Provide the [X, Y] coordinate of the cell's center where the given text is located.  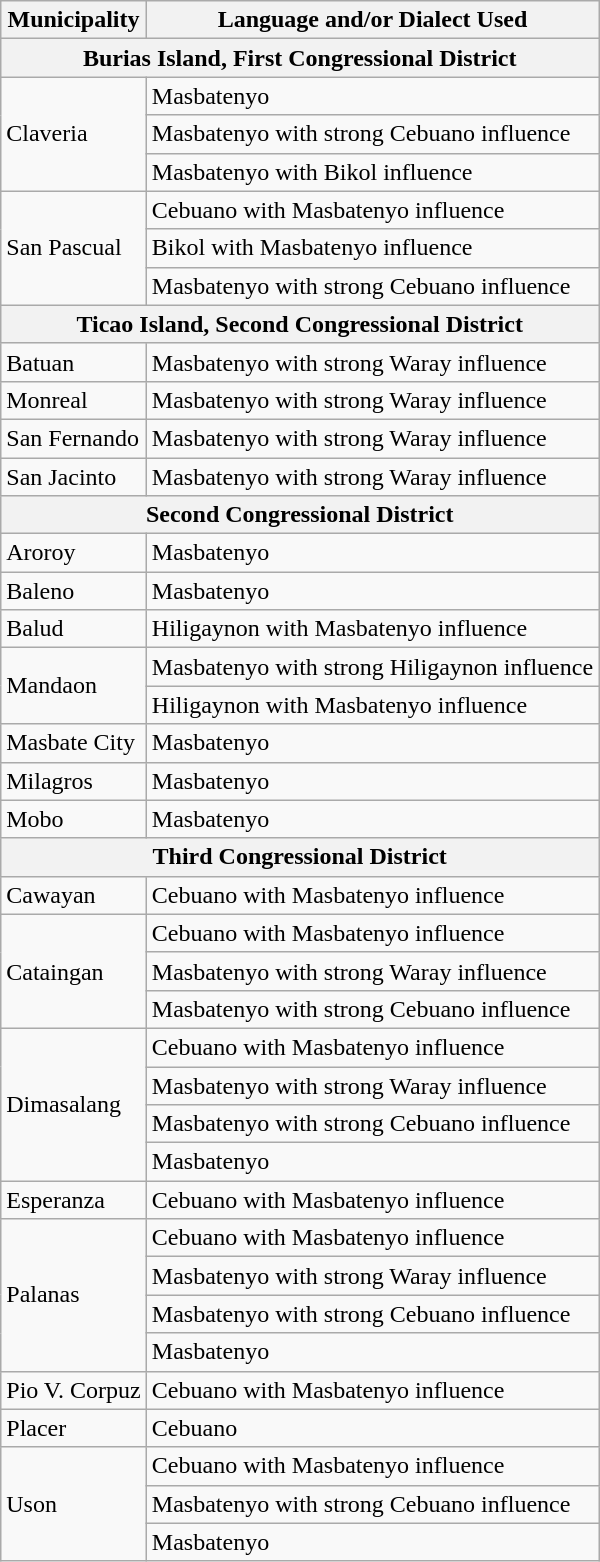
Language and/or Dialect Used [372, 20]
Bikol with Masbatenyo influence [372, 248]
Aroroy [74, 553]
Cebuano [372, 1428]
Batuan [74, 362]
Claveria [74, 134]
Pio V. Corpuz [74, 1390]
Monreal [74, 400]
San Jacinto [74, 477]
Masbate City [74, 743]
Uson [74, 1504]
Ticao Island, Second Congressional District [300, 324]
Second Congressional District [300, 515]
Balud [74, 629]
Mobo [74, 819]
Esperanza [74, 1200]
Burias Island, First Congressional District [300, 58]
Mandaon [74, 686]
Dimasalang [74, 1104]
Cataingan [74, 971]
San Pascual [74, 248]
Baleno [74, 591]
Milagros [74, 781]
San Fernando [74, 438]
Municipality [74, 20]
Third Congressional District [300, 857]
Masbatenyo with Bikol influence [372, 172]
Cawayan [74, 895]
Placer [74, 1428]
Palanas [74, 1295]
Masbatenyo with strong Hiligaynon influence [372, 667]
